Output the (X, Y) coordinate of the center of the cell containing the given text.  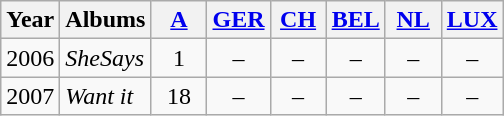
NL (413, 20)
GER (238, 20)
BEL (356, 20)
Year (30, 20)
1 (179, 58)
A (179, 20)
Albums (106, 20)
2006 (30, 58)
SheSays (106, 58)
2007 (30, 96)
18 (179, 96)
CH (298, 20)
LUX (472, 20)
Want it (106, 96)
